Provide the (x, y) coordinate of the cell's center where the given text is located.  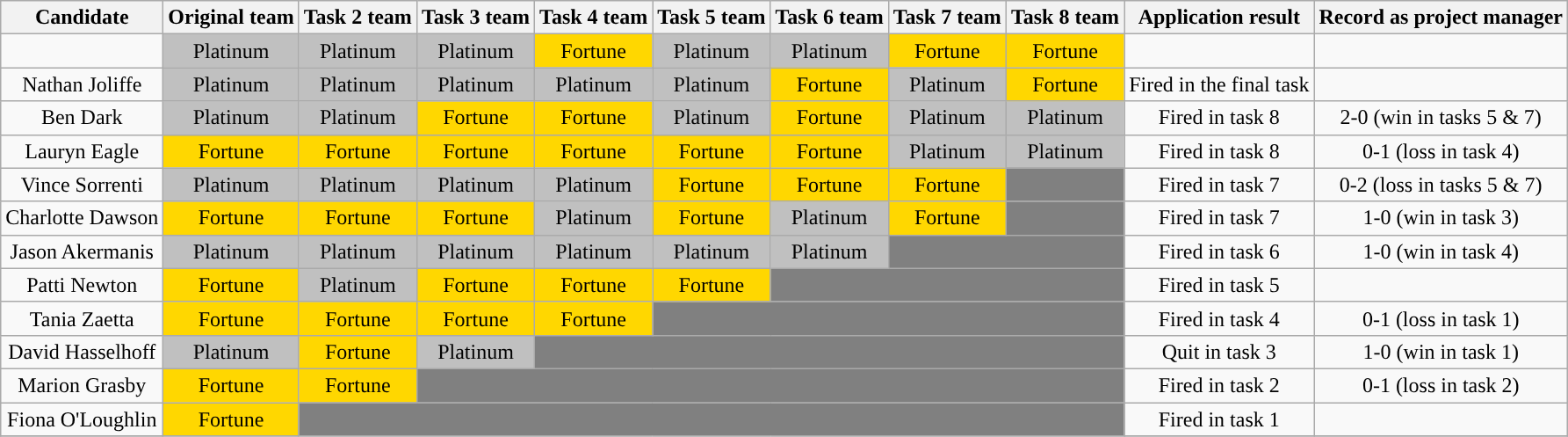
Fiona O'Loughlin (83, 419)
David Hasselhoff (83, 352)
Original team (231, 18)
2-0 (win in tasks 5 & 7) (1441, 118)
Tania Zaetta (83, 318)
Fired in task 6 (1219, 251)
Application result (1219, 18)
Charlotte Dawson (83, 218)
Task 8 team (1065, 18)
Patti Newton (83, 285)
Candidate (83, 18)
Record as project manager (1441, 18)
1-0 (win in task 1) (1441, 352)
Task 2 team (358, 18)
Nathan Joliffe (83, 84)
0-1 (loss in task 2) (1441, 385)
Ben Dark (83, 118)
Fired in task 1 (1219, 419)
Jason Akermanis (83, 251)
Task 7 team (947, 18)
1-0 (win in task 4) (1441, 251)
Quit in task 3 (1219, 352)
Task 6 team (829, 18)
Fired in task 4 (1219, 318)
Marion Grasby (83, 385)
0-2 (loss in tasks 5 & 7) (1441, 185)
1-0 (win in task 3) (1441, 218)
Fired in the final task (1219, 84)
Task 3 team (475, 18)
Task 5 team (712, 18)
0-1 (loss in task 1) (1441, 318)
Fired in task 2 (1219, 385)
Vince Sorrenti (83, 185)
Fired in task 5 (1219, 285)
0-1 (loss in task 4) (1441, 151)
Task 4 team (594, 18)
Lauryn Eagle (83, 151)
